Find where the given text appears and provide that cell's center as (X, Y) coordinate. 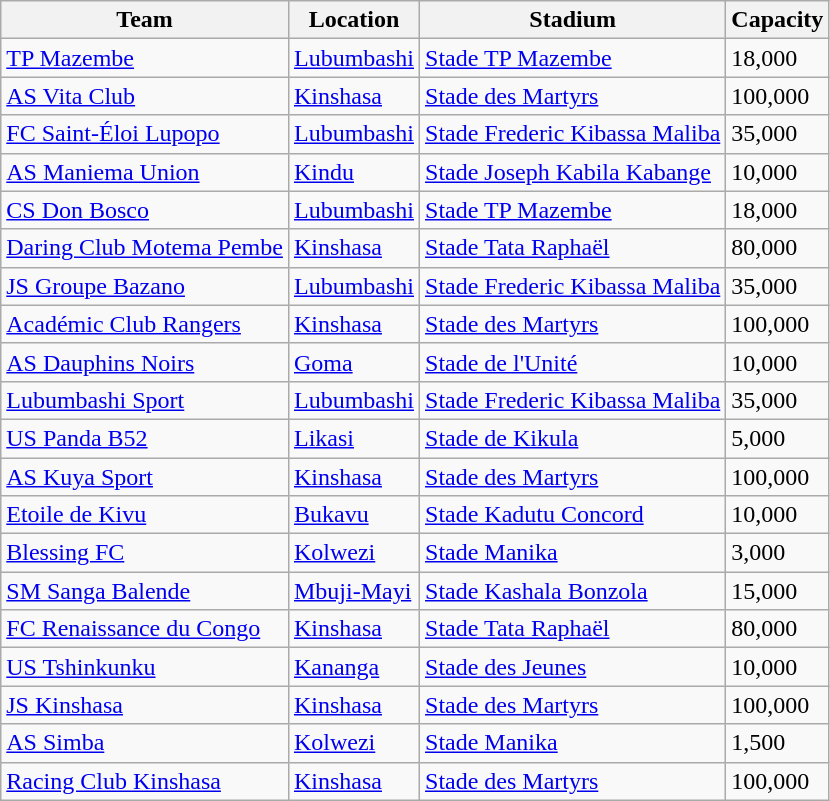
AS Simba (145, 743)
Blessing FC (145, 553)
Stade Kadutu Concord (573, 515)
Goma (354, 362)
Lubumbashi Sport (145, 400)
Stade de Kikula (573, 438)
Daring Club Motema Pembe (145, 248)
JS Kinshasa (145, 705)
Académic Club Rangers (145, 324)
Capacity (778, 20)
3,000 (778, 553)
15,000 (778, 591)
US Panda B52 (145, 438)
Kananga (354, 667)
SM Sanga Balende (145, 591)
Location (354, 20)
Kindu (354, 172)
Racing Club Kinshasa (145, 781)
AS Vita Club (145, 96)
Bukavu (354, 515)
AS Dauphins Noirs (145, 362)
AS Maniema Union (145, 172)
CS Don Bosco (145, 210)
JS Groupe Bazano (145, 286)
TP Mazembe (145, 58)
US Tshinkunku (145, 667)
FC Renaissance du Congo (145, 629)
Stade de l'Unité (573, 362)
1,500 (778, 743)
Team (145, 20)
Likasi (354, 438)
FC Saint-Éloi Lupopo (145, 134)
AS Kuya Sport (145, 477)
5,000 (778, 438)
Mbuji-Mayi (354, 591)
Stade Kashala Bonzola (573, 591)
Etoile de Kivu (145, 515)
Stade Joseph Kabila Kabange (573, 172)
Stade des Jeunes (573, 667)
Stadium (573, 20)
